Return [x, y] of the center of cell containing provided text 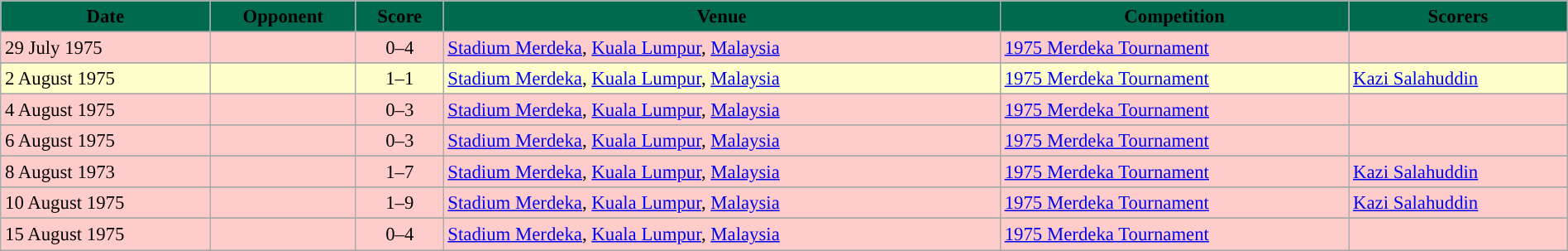
29 July 1975 [106, 48]
Venue [721, 17]
Opponent [283, 17]
1–7 [399, 172]
4 August 1975 [106, 110]
1–9 [399, 203]
1–1 [399, 79]
8 August 1973 [106, 172]
2 August 1975 [106, 79]
Competition [1174, 17]
Score [399, 17]
6 August 1975 [106, 141]
Date [106, 17]
15 August 1975 [106, 234]
Scorers [1458, 17]
10 August 1975 [106, 203]
